Search for the cell housing the specified text and yield its [x, y] center coordinate. 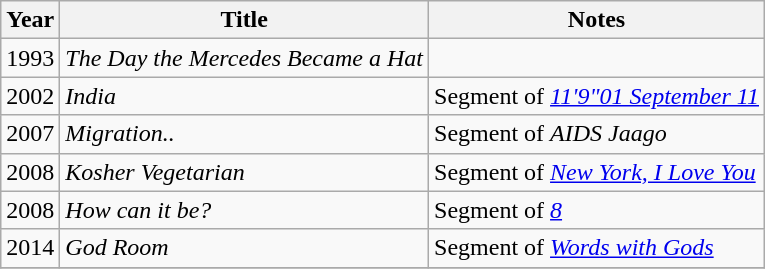
Year [30, 20]
Title [244, 20]
Segment of 8 [597, 210]
1993 [30, 58]
2002 [30, 96]
Notes [597, 20]
How can it be? [244, 210]
India [244, 96]
The Day the Mercedes Became a Hat [244, 58]
Kosher Vegetarian [244, 172]
Segment of Words with Gods [597, 248]
Segment of 11'9"01 September 11 [597, 96]
Segment of AIDS Jaago [597, 134]
Segment of New York, I Love You [597, 172]
2007 [30, 134]
2014 [30, 248]
God Room [244, 248]
Migration.. [244, 134]
